Extract the [X, Y] coordinate from the center of the cell holding the provided text.  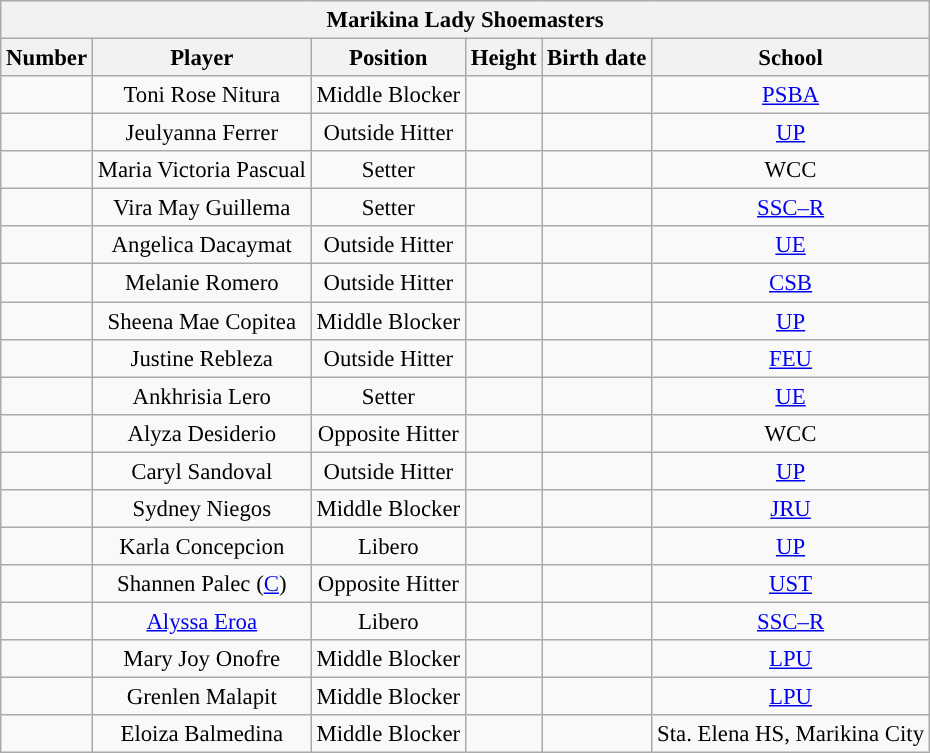
Player [202, 58]
Justine Rebleza [202, 358]
Karla Concepcion [202, 546]
Marikina Lady Shoemasters [466, 20]
CSB [791, 283]
UST [791, 584]
Height [503, 58]
Sta. Elena HS, Marikina City [791, 734]
FEU [791, 358]
Toni Rose Nitura [202, 95]
Maria Victoria Pascual [202, 170]
Alyssa Eroa [202, 621]
Position [388, 58]
Eloiza Balmedina [202, 734]
Caryl Sandoval [202, 471]
Birth date [597, 58]
Number [47, 58]
Grenlen Malapit [202, 697]
Alyza Desiderio [202, 433]
Vira May Guillema [202, 208]
Sydney Niegos [202, 509]
Angelica Dacaymat [202, 245]
School [791, 58]
JRU [791, 509]
Ankhrisia Lero [202, 396]
Sheena Mae Copitea [202, 321]
Jeulyanna Ferrer [202, 133]
PSBA [791, 95]
Melanie Romero [202, 283]
Mary Joy Onofre [202, 659]
Shannen Palec (C) [202, 584]
